Locate the cell with the specified text and output its [x, y] center coordinate. 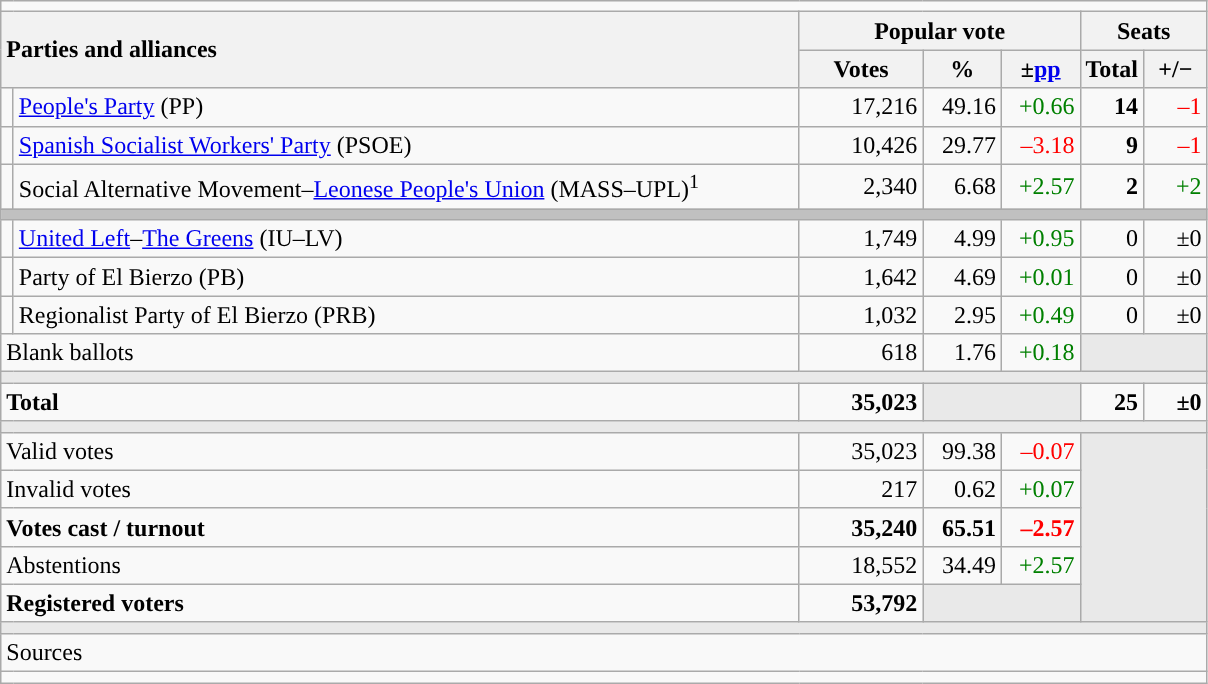
+0.01 [1040, 277]
4.69 [962, 277]
–2.57 [1040, 527]
34.49 [962, 565]
65.51 [962, 527]
2,340 [861, 186]
6.68 [962, 186]
29.77 [962, 145]
1,749 [861, 239]
Spanish Socialist Workers' Party (PSOE) [406, 145]
Party of El Bierzo (PB) [406, 277]
±pp [1040, 69]
+0.07 [1040, 489]
+0.49 [1040, 315]
Invalid votes [400, 489]
18,552 [861, 565]
49.16 [962, 107]
99.38 [962, 451]
0.62 [962, 489]
14 [1112, 107]
People's Party (PP) [406, 107]
Regionalist Party of El Bierzo (PRB) [406, 315]
Votes [861, 69]
Valid votes [400, 451]
Votes cast / turnout [400, 527]
+0.18 [1040, 353]
35,240 [861, 527]
Registered voters [400, 603]
Blank ballots [400, 353]
2 [1112, 186]
2.95 [962, 315]
Social Alternative Movement–Leonese People's Union (MASS–UPL)1 [406, 186]
217 [861, 489]
+/− [1176, 69]
–3.18 [1040, 145]
1,642 [861, 277]
+0.95 [1040, 239]
Popular vote [940, 31]
Seats [1144, 31]
+2 [1176, 186]
–0.07 [1040, 451]
17,216 [861, 107]
53,792 [861, 603]
Parties and alliances [400, 50]
9 [1112, 145]
% [962, 69]
4.99 [962, 239]
1.76 [962, 353]
Abstentions [400, 565]
Sources [604, 652]
+0.66 [1040, 107]
United Left–The Greens (IU–LV) [406, 239]
25 [1112, 402]
10,426 [861, 145]
618 [861, 353]
1,032 [861, 315]
